Return the (X, Y) coordinate for the center point of the cell that contains the specified text.  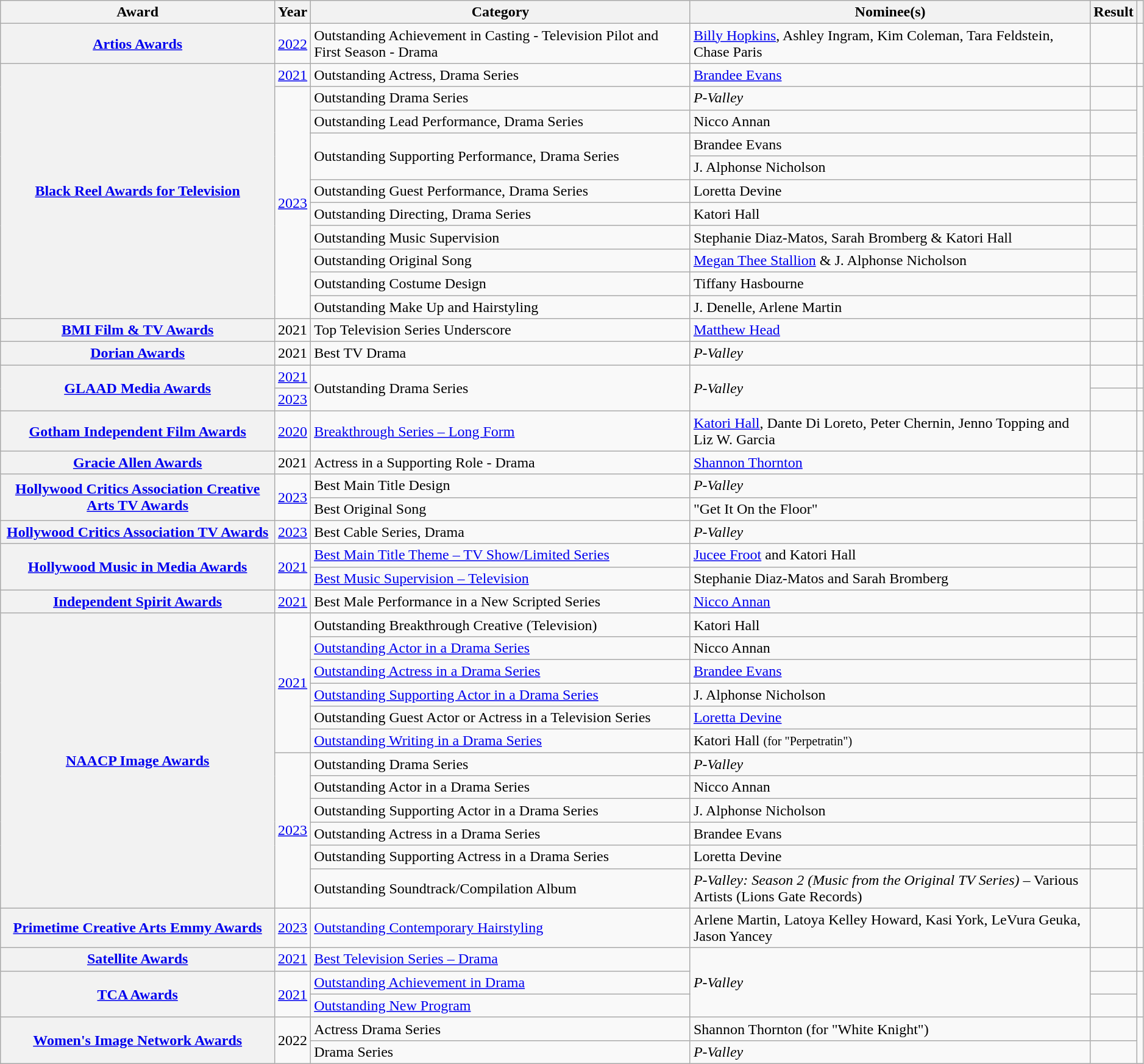
Stephanie Diaz-Matos and Sarah Bromberg (890, 578)
Outstanding Achievement in Drama (501, 982)
TCA Awards (138, 994)
Jucee Froot and Katori Hall (890, 555)
Outstanding Breakthrough Creative (Television) (501, 625)
Outstanding Costume Design (501, 283)
Outstanding Make Up and Hairstyling (501, 307)
Outstanding Music Supervision (501, 237)
Primetime Creative Arts Emmy Awards (138, 927)
Outstanding Guest Performance, Drama Series (501, 191)
Stephanie Diaz-Matos, Sarah Bromberg & Katori Hall (890, 237)
Hollywood Music in Media Awards (138, 567)
Top Television Series Underscore (501, 330)
Katori Hall (for "Perpetratin") (890, 741)
Award (138, 12)
Gracie Allen Awards (138, 463)
Satellite Awards (138, 959)
Result (1114, 12)
Hollywood Critics Association TV Awards (138, 532)
J. Denelle, Arlene Martin (890, 307)
Outstanding Soundtrack/Compilation Album (501, 888)
Katori Hall, Dante Di Loreto, Peter Chernin, Jenno Topping and Liz W. Garcia (890, 431)
Artios Awards (138, 44)
Independent Spirit Awards (138, 601)
NAACP Image Awards (138, 761)
Outstanding Supporting Actress in a Drama Series (501, 857)
Drama Series (501, 1052)
Outstanding Actress, Drama Series (501, 75)
Outstanding Writing in a Drama Series (501, 741)
Best Original Song (501, 509)
Outstanding New Program (501, 1005)
P-Valley: Season 2 (Music from the Original TV Series) – Various Artists (Lions Gate Records) (890, 888)
Outstanding Original Song (501, 260)
Shannon Thornton (890, 463)
Women's Image Network Awards (138, 1040)
"Get It On the Floor" (890, 509)
Black Reel Awards for Television (138, 191)
Best Cable Series, Drama (501, 532)
Outstanding Achievement in Casting - Television Pilot and First Season - Drama (501, 44)
GLAAD Media Awards (138, 388)
Gotham Independent Film Awards (138, 431)
Best Main Title Theme – TV Show/Limited Series (501, 555)
Outstanding Lead Performance, Drama Series (501, 121)
Billy Hopkins, Ashley Ingram, Kim Coleman, Tara Feldstein, Chase Paris (890, 44)
Best Television Series – Drama (501, 959)
Matthew Head (890, 330)
Dorian Awards (138, 353)
Outstanding Contemporary Hairstyling (501, 927)
Best TV Drama (501, 353)
Hollywood Critics Association Creative Arts TV Awards (138, 497)
Actress in a Supporting Role - Drama (501, 463)
Outstanding Guest Actor or Actress in a Television Series (501, 718)
Shannon Thornton (for "White Knight") (890, 1029)
Arlene Martin, Latoya Kelley Howard, Kasi York, LeVura Geuka, Jason Yancey (890, 927)
2020 (293, 431)
Best Music Supervision – Television (501, 578)
Nominee(s) (890, 12)
Category (501, 12)
Actress Drama Series (501, 1029)
Year (293, 12)
Tiffany Hasbourne (890, 283)
BMI Film & TV Awards (138, 330)
Megan Thee Stallion & J. Alphonse Nicholson (890, 260)
Best Main Title Design (501, 486)
Outstanding Supporting Performance, Drama Series (501, 156)
Outstanding Directing, Drama Series (501, 214)
Breakthrough Series – Long Form (501, 431)
Best Male Performance in a New Scripted Series (501, 601)
